Output the [X, Y] coordinate of the center of the cell containing the given text.  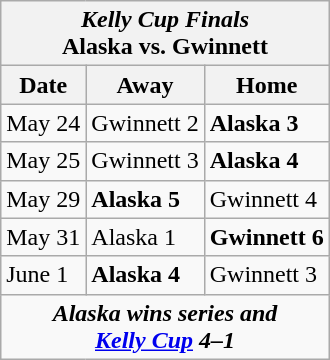
May 31 [44, 237]
May 25 [44, 161]
Gwinnett 4 [266, 199]
Home [266, 85]
Kelly Cup Finals Alaska vs. Gwinnett [165, 34]
Away [145, 85]
Date [44, 85]
May 24 [44, 123]
Alaska 3 [266, 123]
Alaska 1 [145, 237]
June 1 [44, 275]
Alaska wins series and Kelly Cup 4–1 [165, 326]
May 29 [44, 199]
Gwinnett 6 [266, 237]
Gwinnett 2 [145, 123]
Alaska 5 [145, 199]
